Output the (X, Y) coordinate of the center of the cell containing the given text.  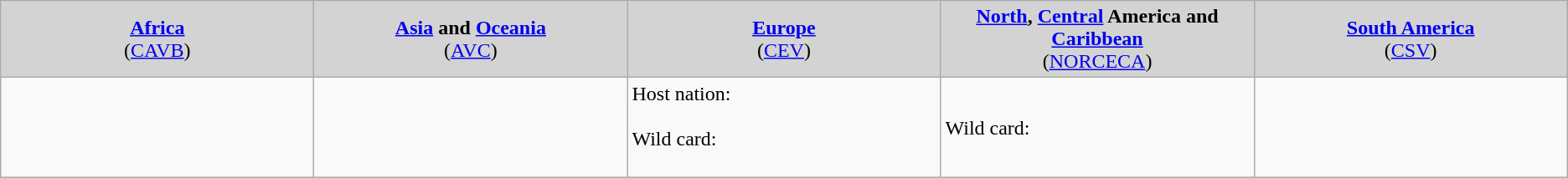
Asia and Oceania(AVC) (471, 39)
Wild card: (1097, 127)
Europe(CEV) (784, 39)
North, Central America and Caribbean(NORCECA) (1097, 39)
Host nation: Wild card: (784, 127)
Africa(CAVB) (157, 39)
South America(CSV) (1411, 39)
